Search for the cell housing the specified text and yield its (X, Y) center coordinate. 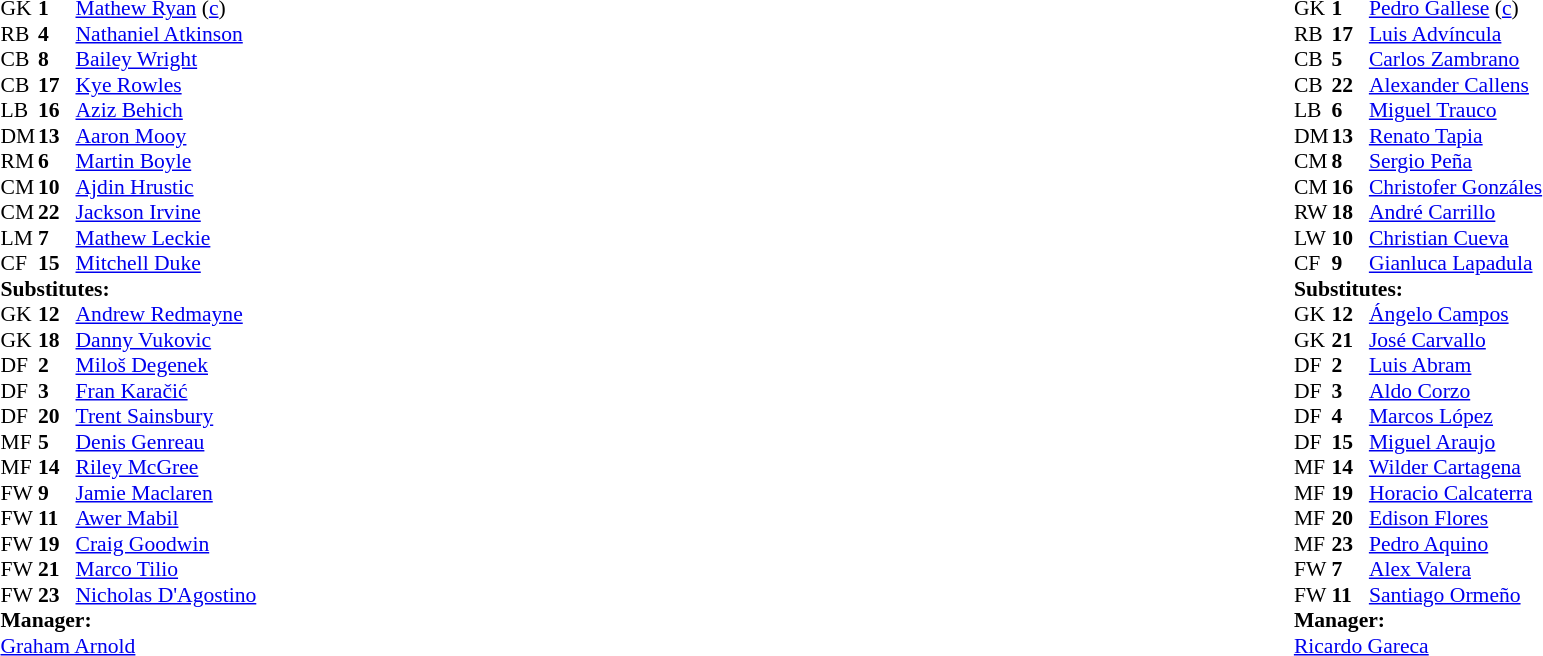
RM (19, 161)
Christofer Gonzáles (1456, 187)
Marco Tilio (166, 569)
Mathew Leckie (166, 238)
Andrew Redmayne (166, 315)
Aldo Corzo (1456, 391)
Alex Valera (1456, 569)
Alexander Callens (1456, 85)
Sergio Peña (1456, 161)
Miloš Degenek (166, 365)
Aaron Mooy (166, 136)
Horacio Calcaterra (1456, 493)
André Carrillo (1456, 213)
Jamie Maclaren (166, 493)
Craig Goodwin (166, 544)
Ajdin Hrustic (166, 187)
Danny Vukovic (166, 340)
Jackson Irvine (166, 213)
Kye Rowles (166, 85)
Renato Tapia (1456, 136)
Nathaniel Atkinson (166, 34)
Bailey Wright (166, 59)
Santiago Ormeño (1456, 595)
Christian Cueva (1456, 238)
Miguel Araujo (1456, 442)
Wilder Cartagena (1456, 467)
LW (1313, 238)
Mitchell Duke (166, 263)
Nicholas D'Agostino (166, 595)
Ángelo Campos (1456, 315)
LM (19, 238)
Trent Sainsbury (166, 417)
Fran Karačić (166, 391)
RW (1313, 213)
José Carvallo (1456, 340)
Awer Mabil (166, 519)
Pedro Aquino (1456, 544)
Riley McGree (166, 467)
Martin Boyle (166, 161)
Miguel Trauco (1456, 111)
Edison Flores (1456, 519)
Luis Advíncula (1456, 34)
Gianluca Lapadula (1456, 263)
Denis Genreau (166, 442)
Marcos López (1456, 417)
Aziz Behich (166, 111)
Carlos Zambrano (1456, 59)
Luis Abram (1456, 365)
